Extract the [X, Y] coordinate from the center of the cell holding the provided text.  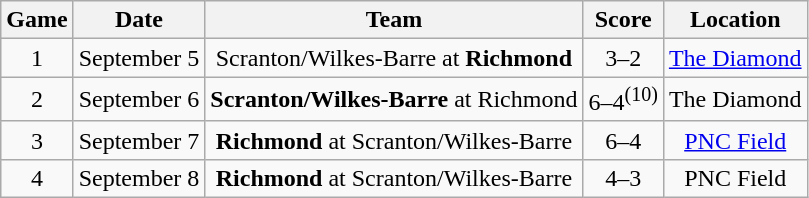
September 5 [139, 58]
3 [37, 140]
Location [735, 20]
September 7 [139, 140]
4 [37, 178]
2 [37, 100]
Score [623, 20]
Team [394, 20]
September 8 [139, 178]
6–4 [623, 140]
3–2 [623, 58]
Date [139, 20]
4–3 [623, 178]
Game [37, 20]
6–4(10) [623, 100]
1 [37, 58]
September 6 [139, 100]
